Extract the [x, y] coordinate from the center of the cell holding the provided text.  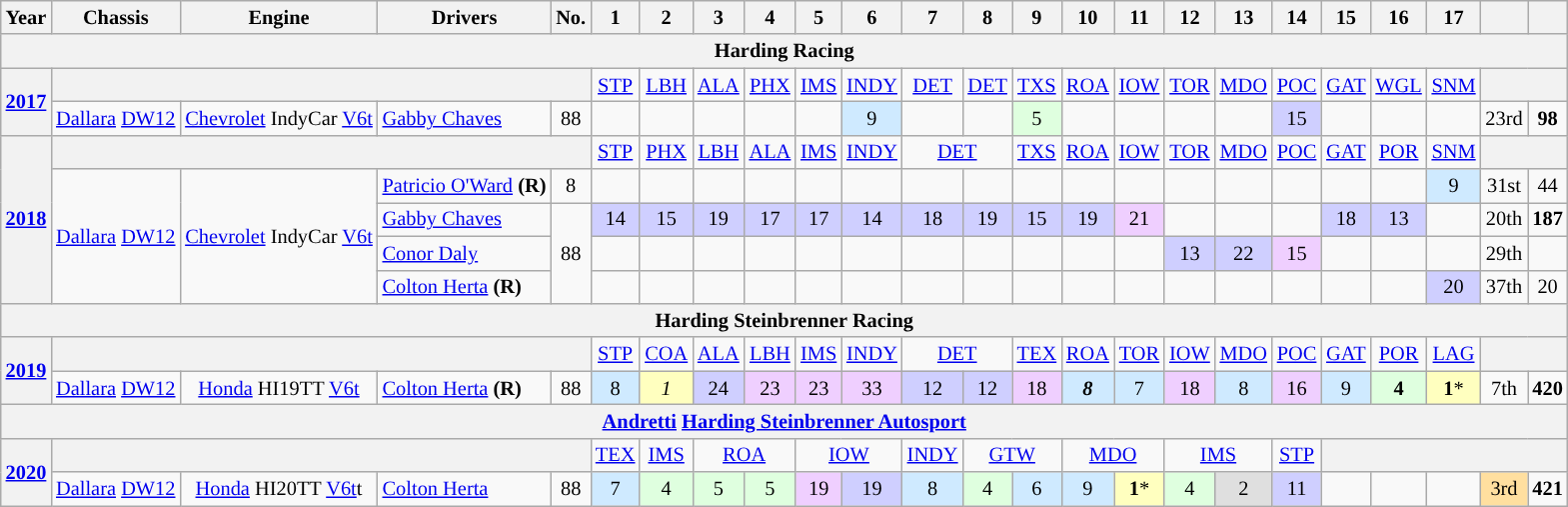
421 [1547, 489]
21 [1139, 219]
No. [571, 17]
2018 [26, 219]
COA [666, 354]
Colton Herta [465, 489]
Engine [278, 17]
3 [719, 17]
Harding Racing [784, 51]
2020 [26, 472]
WGL [1399, 85]
2017 [26, 102]
24 [719, 388]
Honda HI20TT V6tt [278, 489]
Drivers [465, 17]
98 [1547, 118]
Patricio O'Ward (R) [465, 186]
20th [1503, 219]
7th [1503, 388]
Honda HI19TT V6t [278, 388]
Andretti Harding Steinbrenner Autosport [784, 421]
LAG [1454, 354]
GTW [1011, 455]
37th [1503, 287]
29th [1503, 253]
22 [1243, 253]
31st [1503, 186]
Conor Daly [465, 253]
Chassis [116, 17]
44 [1547, 186]
23rd [1503, 118]
3rd [1503, 489]
33 [871, 388]
Year [26, 17]
2019 [26, 370]
187 [1547, 219]
420 [1547, 388]
10 [1087, 17]
Harding Steinbrenner Racing [784, 320]
